Capture the cell that displays the provided text and extract its (X, Y) central coordinate. 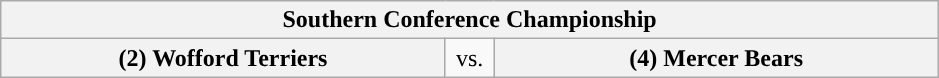
(4) Mercer Bears (716, 58)
vs. (470, 58)
(2) Wofford Terriers (224, 58)
Southern Conference Championship (470, 20)
